For the text-containing cell, return its midpoint in [x, y] coordinate format. 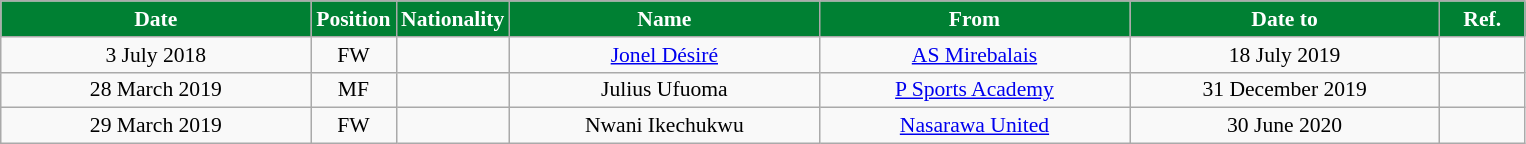
From [974, 19]
AS Mirebalais [974, 55]
28 March 2019 [156, 90]
Date to [1285, 19]
Julius Ufuoma [664, 90]
18 July 2019 [1285, 55]
Nationality [452, 19]
Jonel Désiré [664, 55]
Name [664, 19]
Date [156, 19]
Position [354, 19]
31 December 2019 [1285, 90]
MF [354, 90]
P Sports Academy [974, 90]
Nwani Ikechukwu [664, 126]
29 March 2019 [156, 126]
Ref. [1482, 19]
Nasarawa United [974, 126]
3 July 2018 [156, 55]
30 June 2020 [1285, 126]
